Find where the given text appears and provide that cell's center as [x, y] coordinate. 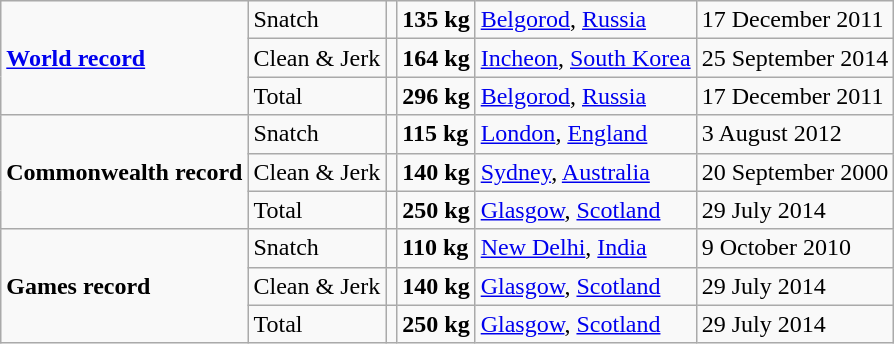
20 September 2000 [795, 172]
World record [124, 58]
9 October 2010 [795, 248]
110 kg [436, 248]
296 kg [436, 96]
25 September 2014 [795, 58]
Incheon, South Korea [586, 58]
Games record [124, 286]
Sydney, Australia [586, 172]
115 kg [436, 134]
Commonwealth record [124, 172]
135 kg [436, 20]
New Delhi, India [586, 248]
164 kg [436, 58]
London, England [586, 134]
3 August 2012 [795, 134]
